Pinpoint the cell where the given text exists, returning its [x, y] midpoint coordinate. 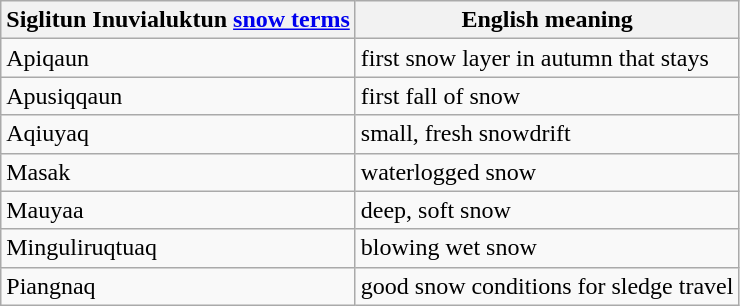
first snow layer in autumn that stays [547, 58]
Mauyaa [178, 210]
Aqiuyaq [178, 134]
Piangnaq [178, 286]
Siglitun Inuvialuktun snow terms [178, 20]
deep, soft snow [547, 210]
waterlogged snow [547, 172]
Masak [178, 172]
Minguliruqtuaq [178, 248]
good snow conditions for sledge travel [547, 286]
blowing wet snow [547, 248]
small, fresh snowdrift [547, 134]
Apiqaun [178, 58]
Apusiqqaun [178, 96]
English meaning [547, 20]
first fall of snow [547, 96]
